Scan for the cell matching the given text and deliver its [x, y] coordinate at center. 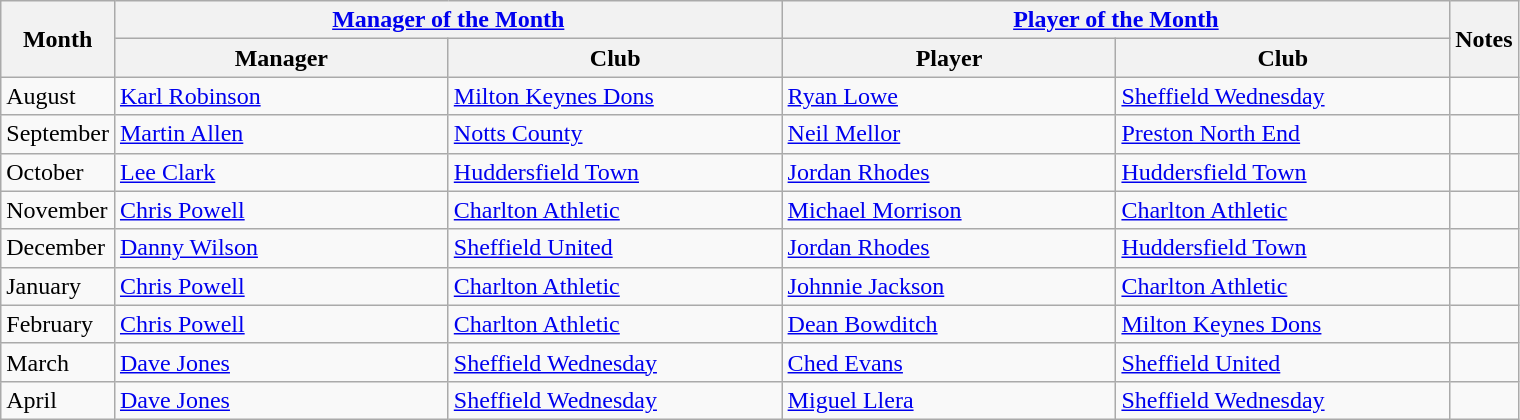
August [58, 96]
March [58, 362]
Martin Allen [281, 134]
Ryan Lowe [949, 96]
Karl Robinson [281, 96]
Manager of the Month [448, 20]
February [58, 324]
Neil Mellor [949, 134]
Month [58, 39]
Michael Morrison [949, 210]
Dean Bowditch [949, 324]
January [58, 286]
Notes [1484, 39]
December [58, 248]
Ched Evans [949, 362]
October [58, 172]
Lee Clark [281, 172]
Notts County [615, 134]
Player [949, 58]
Johnnie Jackson [949, 286]
Danny Wilson [281, 248]
Miguel Llera [949, 400]
September [58, 134]
Manager [281, 58]
November [58, 210]
Player of the Month [1116, 20]
Preston North End [1283, 134]
April [58, 400]
